Output the (X, Y) coordinate of the center of the cell containing the given text.  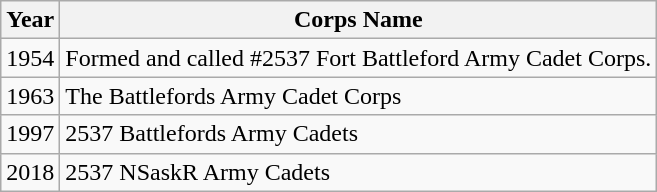
Year (30, 20)
1997 (30, 134)
Corps Name (358, 20)
1963 (30, 96)
Formed and called #2537 Fort Battleford Army Cadet Corps. (358, 58)
2018 (30, 172)
The Battlefords Army Cadet Corps (358, 96)
2537 NSaskR Army Cadets (358, 172)
2537 Battlefords Army Cadets (358, 134)
1954 (30, 58)
